Search for the cell housing the specified text and yield its (X, Y) center coordinate. 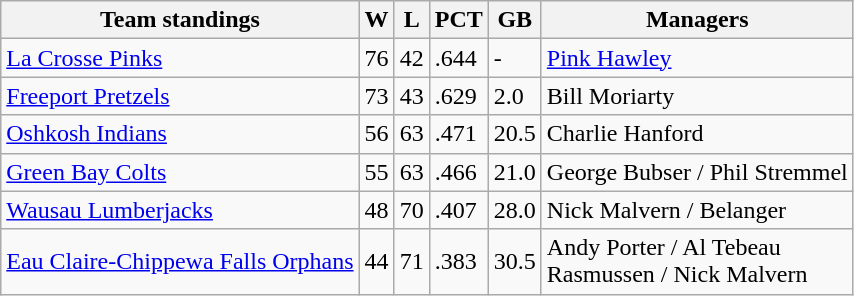
42 (412, 58)
Pink Hawley (697, 58)
Wausau Lumberjacks (180, 210)
.644 (458, 58)
Green Bay Colts (180, 172)
70 (412, 210)
George Bubser / Phil Stremmel (697, 172)
Oshkosh Indians (180, 134)
Freeport Pretzels (180, 96)
56 (376, 134)
Nick Malvern / Belanger (697, 210)
48 (376, 210)
Bill Moriarty (697, 96)
Eau Claire-Chippewa Falls Orphans (180, 262)
43 (412, 96)
30.5 (514, 262)
Team standings (180, 20)
- (514, 58)
44 (376, 262)
Charlie Hanford (697, 134)
.629 (458, 96)
PCT (458, 20)
.471 (458, 134)
71 (412, 262)
Managers (697, 20)
21.0 (514, 172)
.407 (458, 210)
2.0 (514, 96)
55 (376, 172)
28.0 (514, 210)
76 (376, 58)
.383 (458, 262)
W (376, 20)
GB (514, 20)
.466 (458, 172)
L (412, 20)
Andy Porter / Al Tebeau Rasmussen / Nick Malvern (697, 262)
73 (376, 96)
La Crosse Pinks (180, 58)
20.5 (514, 134)
